Locate the cell with the specified text and output its [x, y] center coordinate. 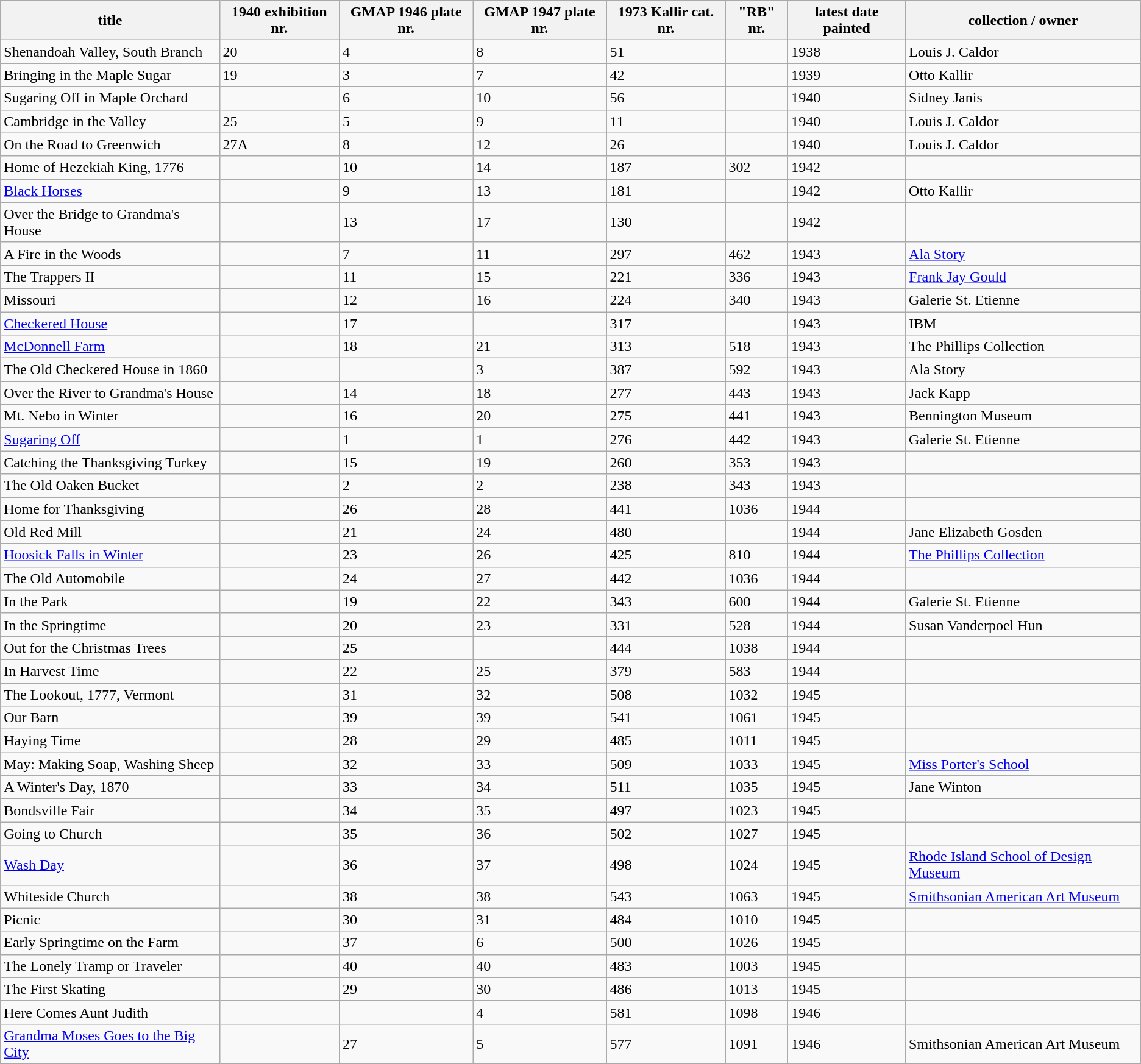
353 [757, 463]
238 [666, 486]
1011 [757, 741]
27A [279, 144]
Sugaring Off in Maple Orchard [110, 98]
444 [666, 648]
508 [666, 694]
Old Red Mill [110, 532]
541 [666, 718]
The Lonely Tramp or Traveler [110, 966]
1003 [757, 966]
Over the Bridge to Grandma's House [110, 222]
181 [666, 191]
Our Barn [110, 718]
483 [666, 966]
Picnic [110, 920]
May: Making Soap, Washing Sheep [110, 764]
1973 Kallir cat. nr. [666, 21]
51 [666, 52]
56 [666, 98]
387 [666, 370]
42 [666, 75]
Haying Time [110, 741]
379 [666, 671]
Bondsville Fair [110, 810]
187 [666, 168]
592 [757, 370]
462 [757, 254]
GMAP 1947 plate nr. [540, 21]
A Winter's Day, 1870 [110, 787]
1939 [847, 75]
Checkered House [110, 324]
275 [666, 416]
485 [666, 741]
Grandma Moses Goes to the Big City [110, 1043]
Going to Church [110, 834]
518 [757, 347]
486 [666, 989]
Sidney Janis [1023, 98]
1027 [757, 834]
Jane Elizabeth Gosden [1023, 532]
Frank Jay Gould [1023, 277]
Jack Kapp [1023, 393]
Sugaring Off [110, 439]
1038 [757, 648]
297 [666, 254]
581 [666, 1012]
130 [666, 222]
Jane Winton [1023, 787]
425 [666, 555]
224 [666, 300]
The Old Automobile [110, 578]
1061 [757, 718]
1026 [757, 943]
Home of Hezekiah King, 1776 [110, 168]
Shenandoah Valley, South Branch [110, 52]
Susan Vanderpoel Hun [1023, 625]
528 [757, 625]
502 [666, 834]
Home for Thanksgiving [110, 509]
340 [757, 300]
Here Comes Aunt Judith [110, 1012]
1940 exhibition nr. [279, 21]
The First Skating [110, 989]
577 [666, 1043]
1938 [847, 52]
latest date painted [847, 21]
In Harvest Time [110, 671]
Bennington Museum [1023, 416]
Black Horses [110, 191]
331 [666, 625]
collection / owner [1023, 21]
The Lookout, 1777, Vermont [110, 694]
Miss Porter's School [1023, 764]
Mt. Nebo in Winter [110, 416]
The Trappers II [110, 277]
336 [757, 277]
Missouri [110, 300]
IBM [1023, 324]
title [110, 21]
Wash Day [110, 865]
"RB" nr. [757, 21]
277 [666, 393]
Over the River to Grandma's House [110, 393]
498 [666, 865]
497 [666, 810]
443 [757, 393]
1023 [757, 810]
583 [757, 671]
509 [666, 764]
The Old Oaken Bucket [110, 486]
302 [757, 168]
McDonnell Farm [110, 347]
Out for the Christmas Trees [110, 648]
In the Springtime [110, 625]
500 [666, 943]
Catching the Thanksgiving Turkey [110, 463]
GMAP 1946 plate nr. [406, 21]
1063 [757, 896]
Rhode Island School of Design Museum [1023, 865]
313 [666, 347]
600 [757, 601]
1033 [757, 764]
511 [666, 787]
317 [666, 324]
Cambridge in the Valley [110, 121]
1010 [757, 920]
On the Road to Greenwich [110, 144]
Hoosick Falls in Winter [110, 555]
Early Springtime on the Farm [110, 943]
Bringing in the Maple Sugar [110, 75]
A Fire in the Woods [110, 254]
1035 [757, 787]
543 [666, 896]
The Old Checkered House in 1860 [110, 370]
1013 [757, 989]
1098 [757, 1012]
1024 [757, 865]
221 [666, 277]
1091 [757, 1043]
1032 [757, 694]
484 [666, 920]
276 [666, 439]
480 [666, 532]
In the Park [110, 601]
Whiteside Church [110, 896]
810 [757, 555]
260 [666, 463]
